Extract the (x, y) coordinate from the center of the cell holding the provided text.  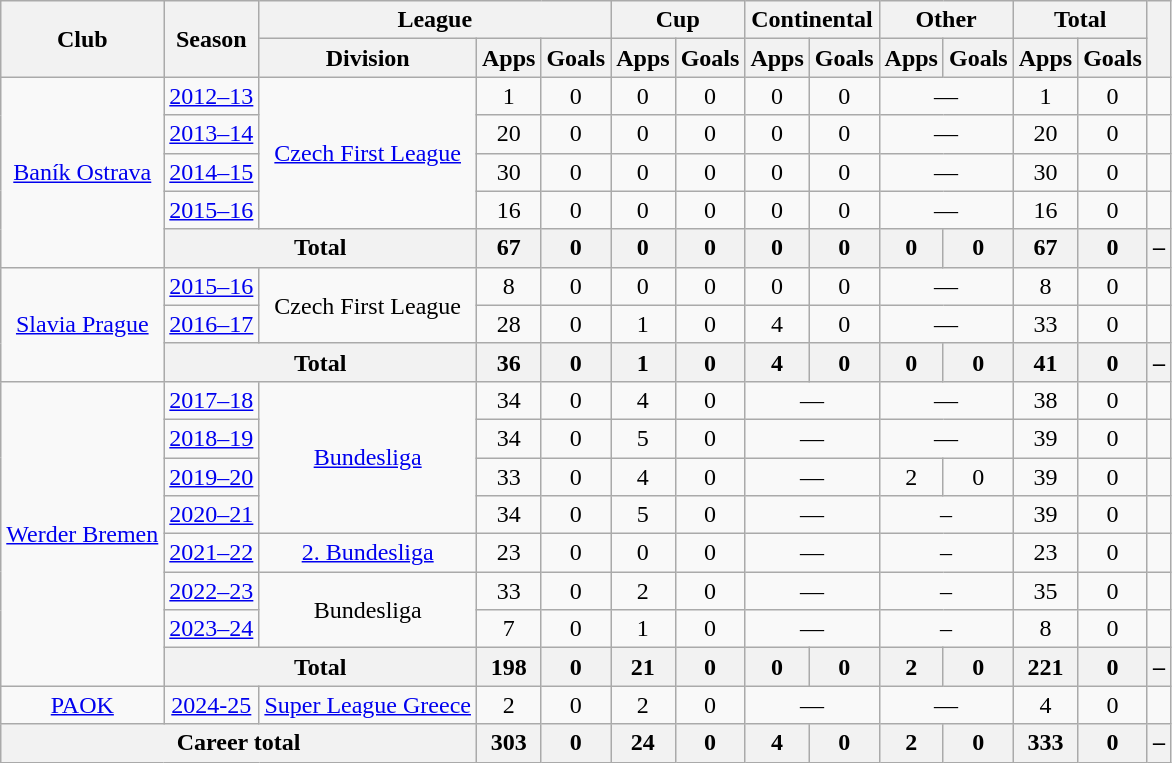
Slavia Prague (82, 324)
2023–24 (212, 629)
198 (508, 667)
Werder Bremen (82, 533)
7 (508, 629)
2. Bundesliga (368, 553)
2012–13 (212, 96)
2013–14 (212, 134)
Division (368, 58)
36 (508, 362)
Continental (812, 20)
35 (1045, 591)
303 (508, 743)
38 (1045, 400)
2022–23 (212, 591)
28 (508, 324)
24 (643, 743)
2020–21 (212, 515)
League (435, 20)
Super League Greece (368, 705)
Season (212, 39)
PAOK (82, 705)
21 (643, 667)
2016–17 (212, 324)
2014–15 (212, 172)
41 (1045, 362)
2018–19 (212, 438)
333 (1045, 743)
Club (82, 39)
221 (1045, 667)
Baník Ostrava (82, 172)
Cup (678, 20)
2017–18 (212, 400)
Other (946, 20)
2021–22 (212, 553)
2024-25 (212, 705)
2019–20 (212, 477)
Career total (239, 743)
